Identify which cell holds the provided text, then report its (x, y) central coordinate. 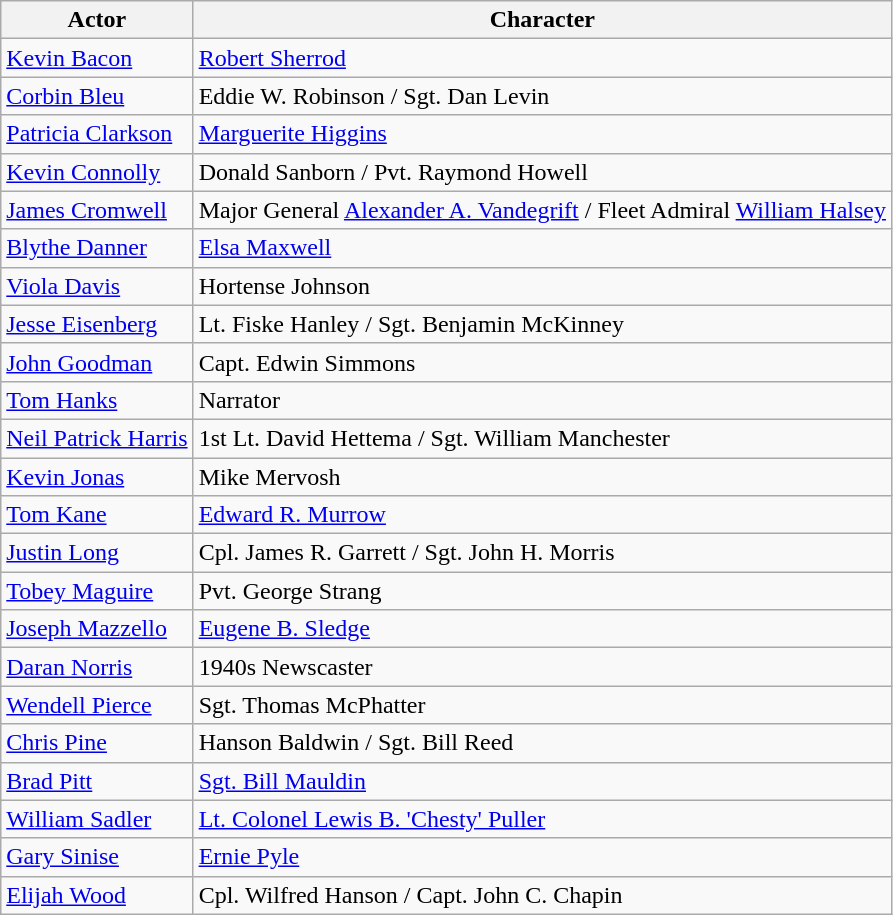
Corbin Bleu (97, 96)
Kevin Connolly (97, 172)
Hanson Baldwin / Sgt. Bill Reed (542, 743)
John Goodman (97, 362)
Cpl. Wilfred Hanson / Capt. John C. Chapin (542, 895)
Tobey Maguire (97, 591)
Sgt. Thomas McPhatter (542, 705)
Donald Sanborn / Pvt. Raymond Howell (542, 172)
Elijah Wood (97, 895)
Capt. Edwin Simmons (542, 362)
Brad Pitt (97, 781)
Gary Sinise (97, 857)
Neil Patrick Harris (97, 438)
Edward R. Murrow (542, 515)
Elsa Maxwell (542, 248)
Viola Davis (97, 286)
Kevin Jonas (97, 477)
Mike Mervosh (542, 477)
Eugene B. Sledge (542, 629)
Actor (97, 20)
Major General Alexander A. Vandegrift / Fleet Admiral William Halsey (542, 210)
Tom Hanks (97, 400)
Kevin Bacon (97, 58)
James Cromwell (97, 210)
1st Lt. David Hettema / Sgt. William Manchester (542, 438)
Ernie Pyle (542, 857)
Daran Norris (97, 667)
Eddie W. Robinson / Sgt. Dan Levin (542, 96)
Marguerite Higgins (542, 134)
Justin Long (97, 553)
Jesse Eisenberg (97, 324)
Joseph Mazzello (97, 629)
Sgt. Bill Mauldin (542, 781)
Robert Sherrod (542, 58)
Blythe Danner (97, 248)
Cpl. James R. Garrett / Sgt. John H. Morris (542, 553)
Lt. Colonel Lewis B. 'Chesty' Puller (542, 819)
Tom Kane (97, 515)
William Sadler (97, 819)
Patricia Clarkson (97, 134)
Wendell Pierce (97, 705)
Chris Pine (97, 743)
Hortense Johnson (542, 286)
1940s Newscaster (542, 667)
Lt. Fiske Hanley / Sgt. Benjamin McKinney (542, 324)
Narrator (542, 400)
Pvt. George Strang (542, 591)
Character (542, 20)
